Return (x, y) of the center of cell containing provided text 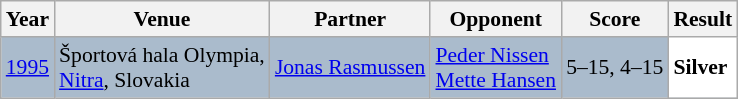
5–15, 4–15 (614, 68)
Jonas Rasmussen (350, 68)
Score (614, 19)
Opponent (496, 19)
1995 (28, 68)
Venue (162, 19)
Silver (702, 68)
Peder Nissen Mette Hansen (496, 68)
Športová hala Olympia,Nitra, Slovakia (162, 68)
Partner (350, 19)
Result (702, 19)
Year (28, 19)
